Locate the cell with the specified text and output its [X, Y] center coordinate. 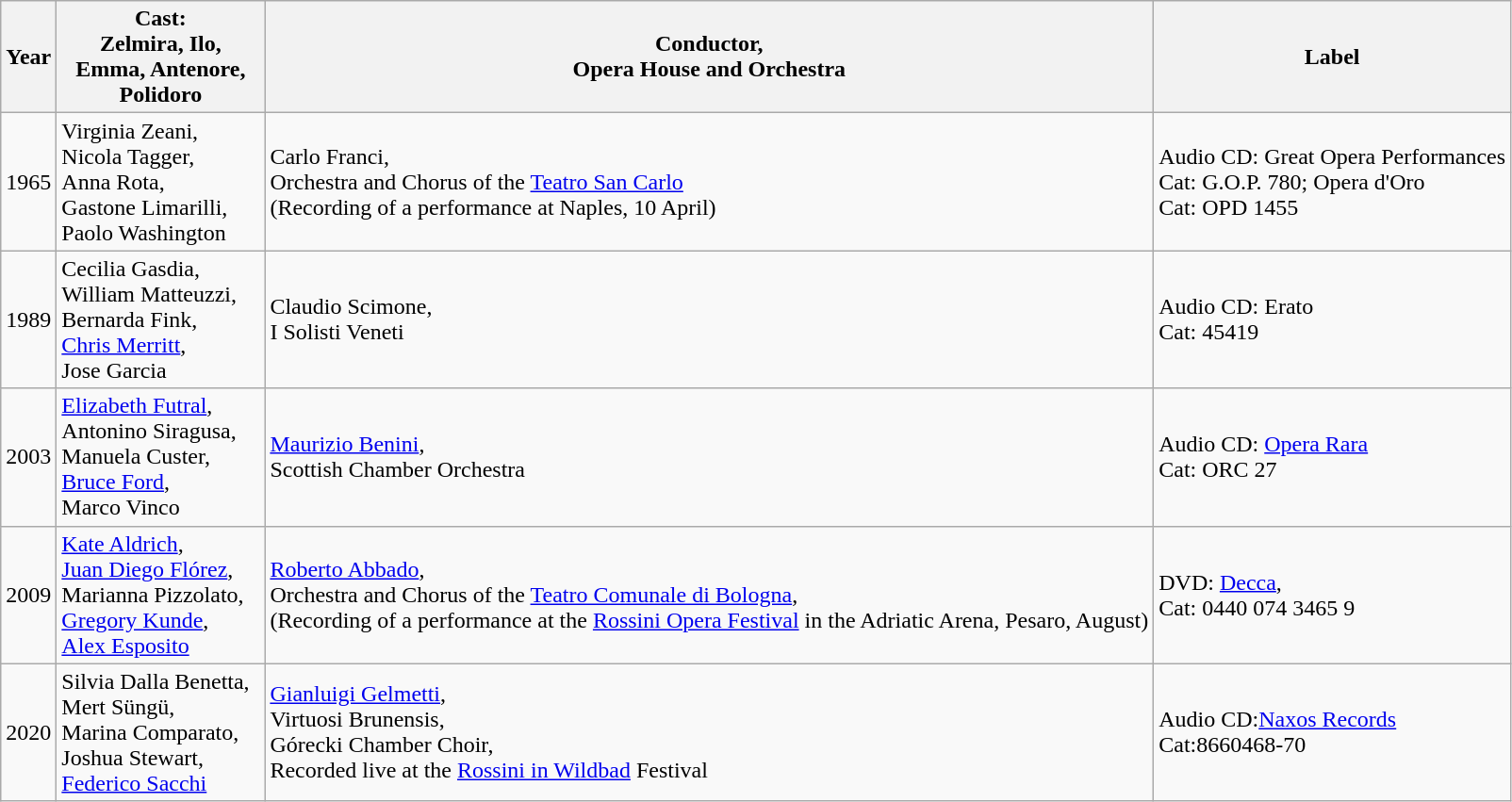
Cecilia Gasdia,William Matteuzzi,Bernarda Fink,Chris Merritt,Jose Garcia [160, 319]
2009 [28, 595]
1965 [28, 182]
Label [1333, 57]
Cast: Zelmira, Ilo,Emma, Antenore,Polidoro [160, 57]
Conductor,Opera House and Orchestra [709, 57]
DVD: Decca,Cat: 0440 074 3465 9 [1333, 595]
Claudio Scimone,I Solisti Veneti [709, 319]
Audio CD:Naxos RecordsCat:8660468-70 [1333, 732]
Elizabeth Futral,Antonino Siragusa,Manuela Custer,Bruce Ford,Marco Vinco [160, 457]
Kate Aldrich,Juan Diego Flórez,Marianna Pizzolato,Gregory Kunde,Alex Esposito [160, 595]
Maurizio Benini, Scottish Chamber Orchestra [709, 457]
Gianluigi Gelmetti,Virtuosi Brunensis,Górecki Chamber Choir,Recorded live at the Rossini in Wildbad Festival [709, 732]
Year [28, 57]
Carlo Franci, Orchestra and Chorus of the Teatro San Carlo (Recording of a performance at Naples, 10 April) [709, 182]
Virginia Zeani,Nicola Tagger, Anna Rota, Gastone Limarilli,Paolo Washington [160, 182]
Silvia Dalla Benetta,Mert Süngü,Marina Comparato,Joshua Stewart,Federico Sacchi [160, 732]
1989 [28, 319]
Audio CD: EratoCat: 45419 [1333, 319]
2003 [28, 457]
2020 [28, 732]
Audio CD: Opera RaraCat: ORC 27 [1333, 457]
Audio CD: Great Opera PerformancesCat: G.O.P. 780; Opera d'OroCat: OPD 1455 [1333, 182]
